For the text-containing cell, return its midpoint in [x, y] coordinate format. 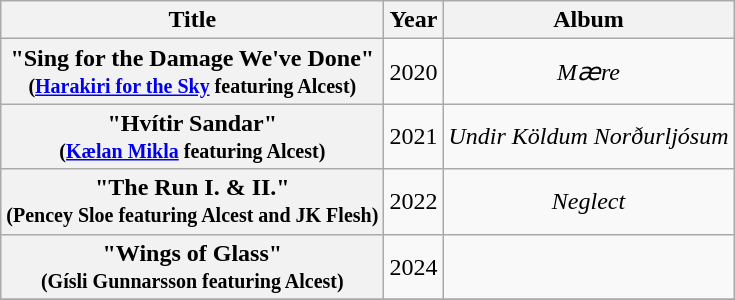
"Hvítir Sandar"(Kælan Mikla featuring Alcest) [192, 136]
Undir Köldum Norðurljósum [588, 136]
"Sing for the Damage We've Done"(Harakiri for the Sky featuring Alcest) [192, 72]
2022 [414, 202]
"The Run I. & II."(Pencey Sloe featuring Alcest and JK Flesh) [192, 202]
Year [414, 20]
Title [192, 20]
2020 [414, 72]
2024 [414, 266]
2021 [414, 136]
"Wings of Glass"(Gísli Gunnarsson featuring Alcest) [192, 266]
Album [588, 20]
Mӕre [588, 72]
Neglect [588, 202]
